Capture the cell that displays the provided text and extract its (X, Y) central coordinate. 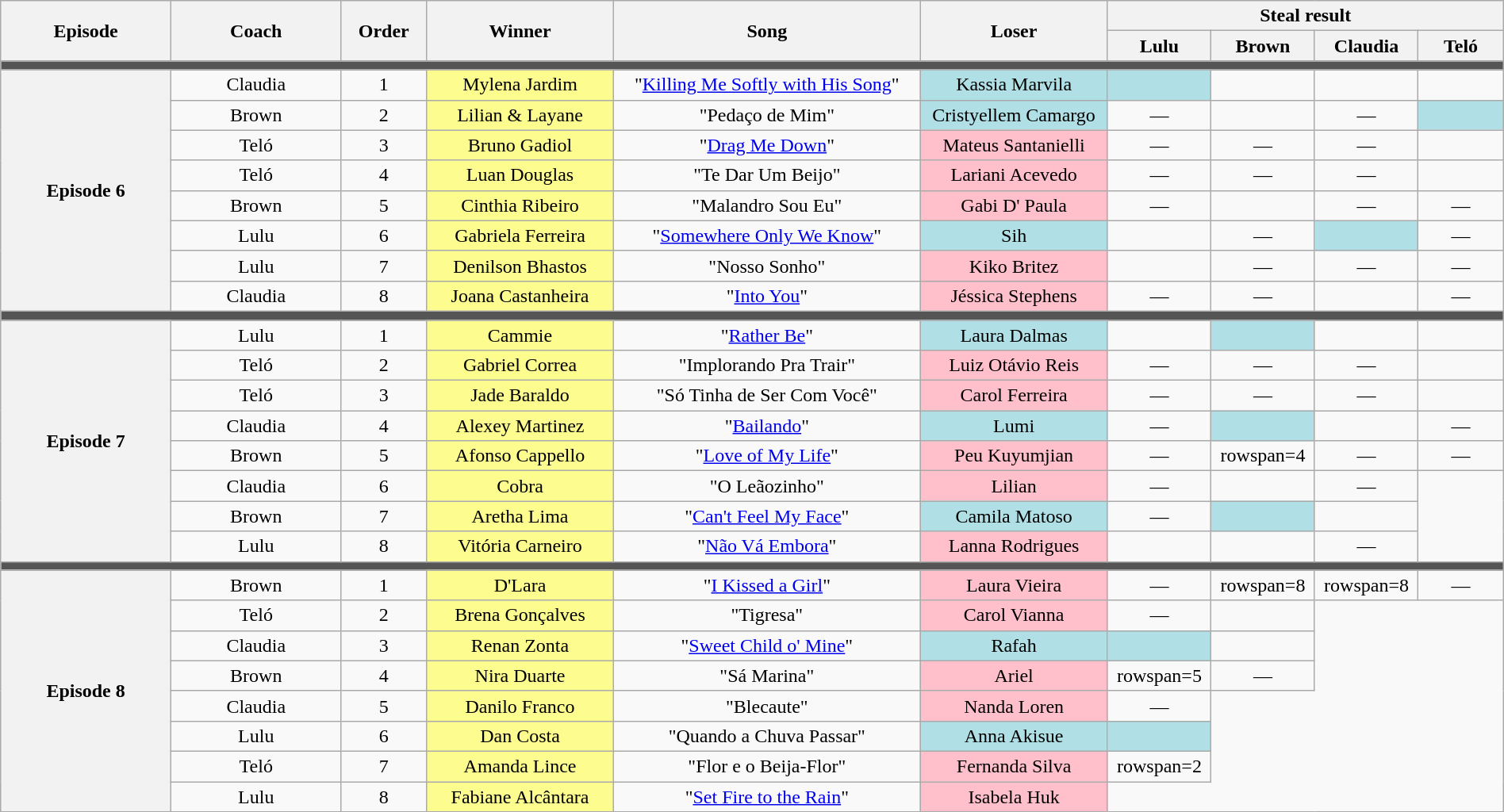
"Quando a Chuva Passar" (767, 736)
Lilian (1014, 486)
Kassia Marvila (1014, 85)
"Só Tinha de Ser Com Você" (767, 396)
Jéssica Stephens (1014, 296)
Lariani Acevedo (1014, 175)
Steal result (1306, 16)
Cinthia Ribeiro (520, 205)
Jade Baraldo (520, 396)
"Into You" (767, 296)
Luiz Otávio Reis (1014, 366)
"I Kissed a Girl" (767, 585)
Ariel (1014, 676)
"Love of My Life" (767, 456)
rowspan=4 (1263, 456)
D'Lara (520, 585)
"O Leãozinho" (767, 486)
Brena Gonçalves (520, 615)
Peu Kuyumjian (1014, 456)
"Somewhere Only We Know" (767, 236)
"Drag Me Down" (767, 145)
Carol Vianna (1014, 615)
Lanna Rodrigues (1014, 546)
Bruno Gadiol (520, 145)
Alexey Martinez (520, 426)
Dan Costa (520, 736)
Nira Duarte (520, 676)
Cobra (520, 486)
Order (384, 31)
"Sá Marina" (767, 676)
"Malandro Sou Eu" (767, 205)
Fernanda Silva (1014, 766)
"Bailando" (767, 426)
"Tigresa" (767, 615)
Mateus Santanielli (1014, 145)
Afonso Cappello (520, 456)
Song (767, 31)
"Flor e o Beija-Flor" (767, 766)
"Killing Me Softly with His Song" (767, 85)
Episode (86, 31)
Joana Castanheira (520, 296)
Vitória Carneiro (520, 546)
Coach (255, 31)
Denilson Bhastos (520, 266)
"Sweet Child o' Mine" (767, 645)
rowspan=5 (1160, 676)
Cammie (520, 335)
Danilo Franco (520, 706)
"Nosso Sonho" (767, 266)
Episode 6 (86, 190)
"Can't Feel My Face" (767, 516)
Episode 8 (86, 691)
"Rather Be" (767, 335)
Isabela Huk (1014, 797)
"Não Vá Embora" (767, 546)
Loser (1014, 31)
Rafah (1014, 645)
Amanda Lince (520, 766)
Aretha Lima (520, 516)
Anna Akisue (1014, 736)
Kiko Britez (1014, 266)
Episode 7 (86, 441)
Winner (520, 31)
Gabi D' Paula (1014, 205)
"Blecaute" (767, 706)
Mylena Jardim (520, 85)
Camila Matoso (1014, 516)
Luan Douglas (520, 175)
Gabriela Ferreira (520, 236)
Lumi (1014, 426)
"Te Dar Um Beijo" (767, 175)
"Pedaço de Mim" (767, 115)
Gabriel Correa (520, 366)
Fabiane Alcântara (520, 797)
Laura Vieira (1014, 585)
Lilian & Layane (520, 115)
Laura Dalmas (1014, 335)
Cristyellem Camargo (1014, 115)
rowspan=2 (1160, 766)
Renan Zonta (520, 645)
Sih (1014, 236)
"Implorando Pra Trair" (767, 366)
Nanda Loren (1014, 706)
Carol Ferreira (1014, 396)
"Set Fire to the Rain" (767, 797)
